Return the (X, Y) coordinate for the center point of the cell that contains the specified text.  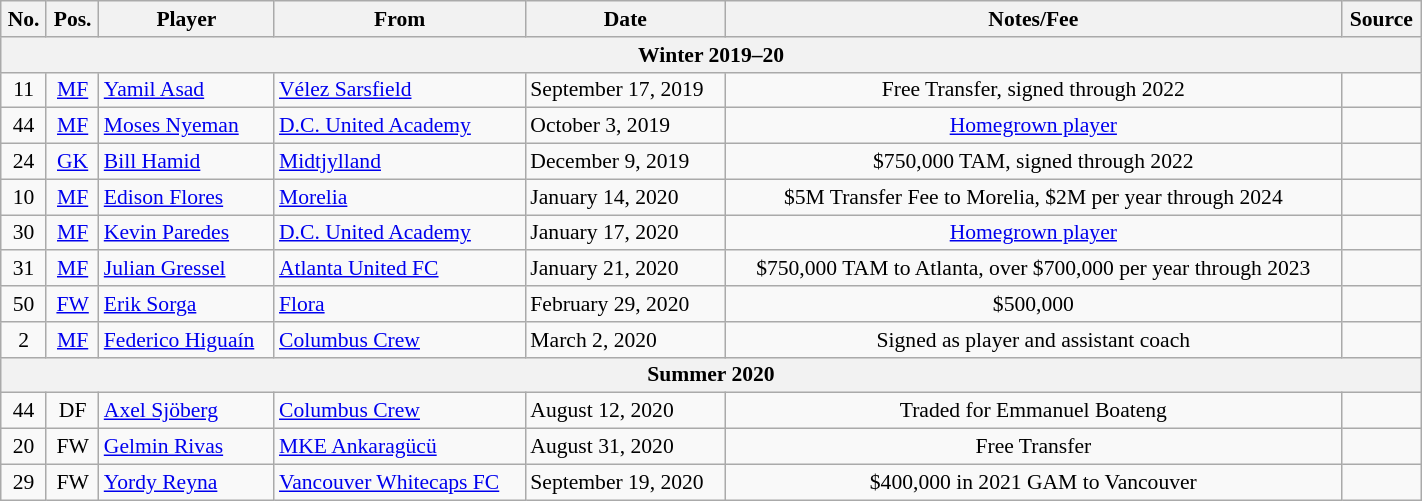
Moses Nyeman (186, 126)
11 (24, 90)
Erik Sorga (186, 304)
Signed as player and assistant coach (1033, 340)
$400,000 in 2021 GAM to Vancouver (1033, 482)
September 17, 2019 (625, 90)
Bill Hamid (186, 162)
31 (24, 269)
30 (24, 233)
$750,000 TAM, signed through 2022 (1033, 162)
$750,000 TAM to Atlanta, over $700,000 per year through 2023 (1033, 269)
February 29, 2020 (625, 304)
August 12, 2020 (625, 411)
Free Transfer (1033, 447)
10 (24, 197)
29 (24, 482)
Federico Higuaín (186, 340)
20 (24, 447)
December 9, 2019 (625, 162)
24 (24, 162)
Traded for Emmanuel Boateng (1033, 411)
Yordy Reyna (186, 482)
$500,000 (1033, 304)
September 19, 2020 (625, 482)
Yamil Asad (186, 90)
Atlanta United FC (400, 269)
Morelia (400, 197)
Flora (400, 304)
Vélez Sarsfield (400, 90)
Winter 2019–20 (711, 55)
$5M Transfer Fee to Morelia, $2M per year through 2024 (1033, 197)
From (400, 19)
50 (24, 304)
Julian Gressel (186, 269)
Vancouver Whitecaps FC (400, 482)
Pos. (72, 19)
March 2, 2020 (625, 340)
Notes/Fee (1033, 19)
Edison Flores (186, 197)
October 3, 2019 (625, 126)
January 17, 2020 (625, 233)
January 14, 2020 (625, 197)
GK (72, 162)
January 21, 2020 (625, 269)
Axel Sjöberg (186, 411)
Summer 2020 (711, 375)
2 (24, 340)
Midtjylland (400, 162)
DF (72, 411)
Player (186, 19)
MKE Ankaragücü (400, 447)
August 31, 2020 (625, 447)
Gelmin Rivas (186, 447)
Free Transfer, signed through 2022 (1033, 90)
Date (625, 19)
No. (24, 19)
Source (1381, 19)
Kevin Paredes (186, 233)
